From the cell containing the given text, extract its center point as (X, Y) coordinate. 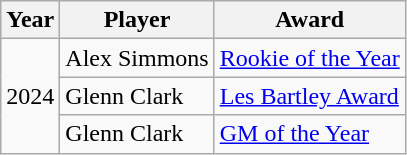
GM of the Year (310, 134)
Award (310, 20)
Year (30, 20)
Rookie of the Year (310, 58)
Les Bartley Award (310, 96)
2024 (30, 96)
Alex Simmons (137, 58)
Player (137, 20)
